Determine the (X, Y) coordinate at the center of the cell enclosing the given text.  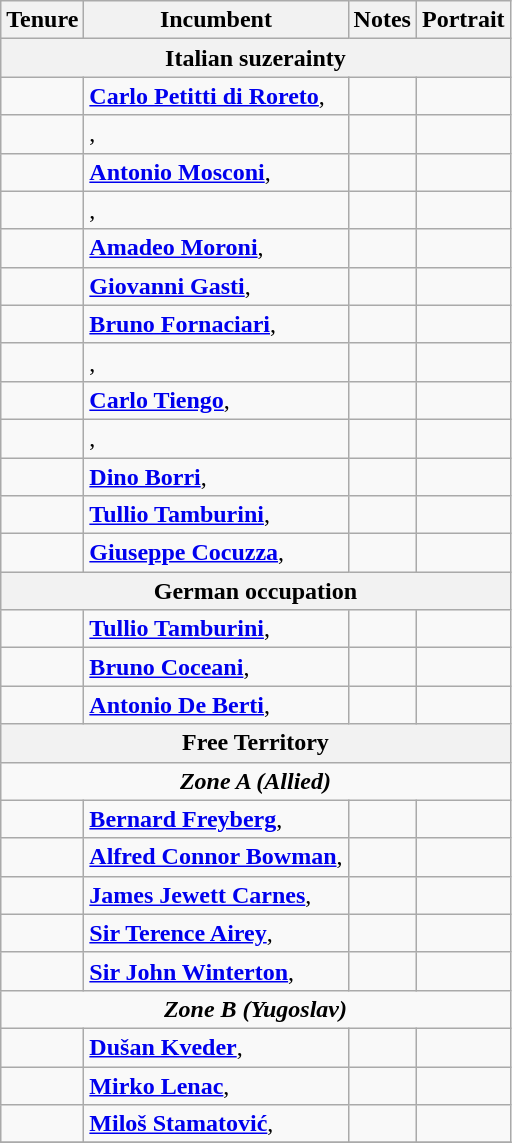
Antonio Mosconi, (216, 172)
Miloš Stamatović, (216, 1124)
Antonio De Berti, (216, 705)
Zone A (Allied) (256, 781)
Tenure (42, 20)
James Jewett Carnes, (216, 895)
German occupation (256, 591)
Sir John Winterton, (216, 971)
Portrait (463, 20)
Dino Borri, (216, 477)
Carlo Petitti di Roreto, (216, 96)
Bruno Fornaciari, (216, 324)
Giovanni Gasti, (216, 286)
Alfred Connor Bowman, (216, 857)
Mirko Lenac, (216, 1085)
Free Territory (256, 743)
Carlo Tiengo, (216, 400)
Notes (382, 20)
Sir Terence Airey, (216, 933)
Zone B (Yugoslav) (256, 1009)
Dušan Kveder, (216, 1047)
Bernard Freyberg, (216, 819)
Bruno Coceani, (216, 667)
Giuseppe Cocuzza, (216, 553)
Amadeo Moroni, (216, 248)
Incumbent (216, 20)
Italian suzerainty (256, 58)
